Return [X, Y] of the center of cell containing provided text 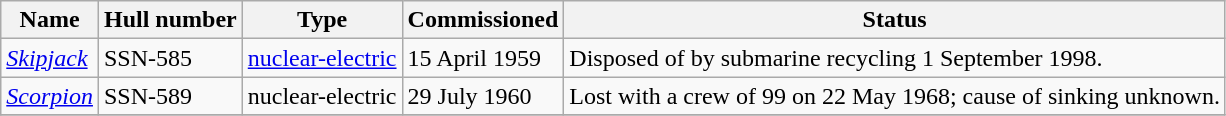
29 July 1960 [483, 96]
Disposed of by submarine recycling 1 September 1998. [895, 58]
15 April 1959 [483, 58]
Name [50, 20]
Hull number [170, 20]
Lost with a crew of 99 on 22 May 1968; cause of sinking unknown. [895, 96]
Type [322, 20]
SSN-589 [170, 96]
Status [895, 20]
Skipjack [50, 58]
Commissioned [483, 20]
SSN-585 [170, 58]
Scorpion [50, 96]
